From the cell containing the given text, extract its center point as [x, y] coordinate. 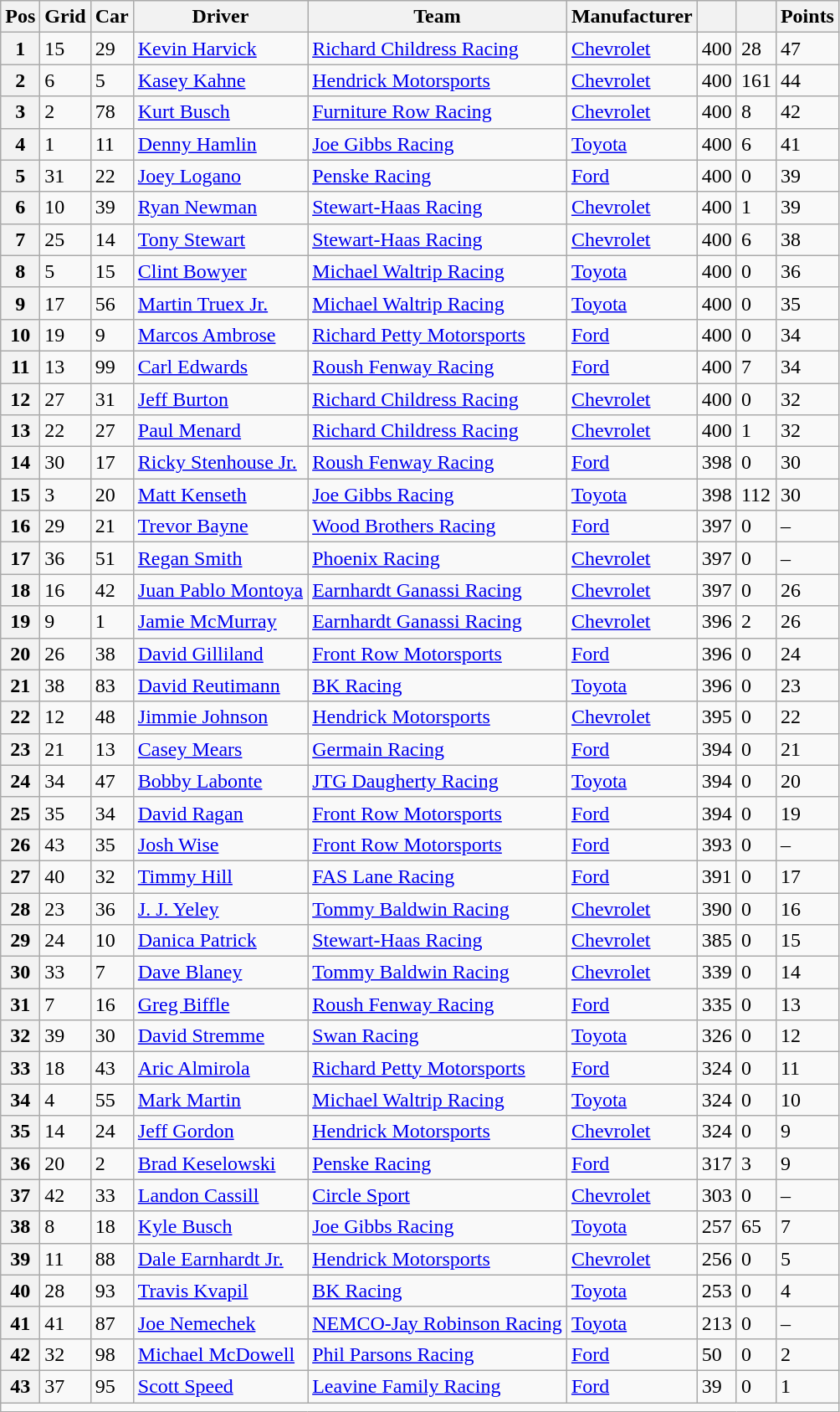
326 [716, 1036]
Danica Patrick [220, 941]
Car [112, 17]
J. J. Yeley [220, 908]
Team [438, 17]
Driver [220, 17]
Josh Wise [220, 845]
Clint Bowyer [220, 271]
55 [112, 1100]
Travis Kvapil [220, 1291]
Dale Earnhardt Jr. [220, 1259]
Scott Speed [220, 1386]
Michael McDowell [220, 1354]
253 [716, 1291]
335 [716, 1004]
Kurt Busch [220, 112]
257 [716, 1227]
Tony Stewart [220, 239]
48 [112, 717]
317 [716, 1163]
56 [112, 303]
395 [716, 717]
95 [112, 1386]
JTG Daugherty Racing [438, 781]
Brad Keselowski [220, 1163]
83 [112, 685]
Kevin Harvick [220, 49]
Jamie McMurray [220, 622]
93 [112, 1291]
390 [716, 908]
Martin Truex Jr. [220, 303]
88 [112, 1259]
David Reutimann [220, 685]
213 [716, 1322]
Marcos Ambrose [220, 335]
Jimmie Johnson [220, 717]
161 [756, 80]
391 [716, 876]
David Ragan [220, 813]
NEMCO-Jay Robinson Racing [438, 1322]
FAS Lane Racing [438, 876]
256 [716, 1259]
Matt Kenseth [220, 495]
Swan Racing [438, 1036]
Kyle Busch [220, 1227]
Furniture Row Racing [438, 112]
Timmy Hill [220, 876]
303 [716, 1195]
Mark Martin [220, 1100]
Grid [65, 17]
Points [807, 17]
Trevor Bayne [220, 526]
Circle Sport [438, 1195]
Phoenix Racing [438, 558]
Aric Almirola [220, 1068]
Dave Blaney [220, 973]
Casey Mears [220, 749]
Regan Smith [220, 558]
Kasey Kahne [220, 80]
Jeff Gordon [220, 1132]
Denny Hamlin [220, 144]
Juan Pablo Montoya [220, 590]
Jeff Burton [220, 399]
112 [756, 495]
Paul Menard [220, 431]
Phil Parsons Racing [438, 1354]
78 [112, 112]
Ricky Stenhouse Jr. [220, 463]
Carl Edwards [220, 367]
99 [112, 367]
339 [716, 973]
David Gilliland [220, 654]
385 [716, 941]
65 [756, 1227]
Joe Nemechek [220, 1322]
Pos [20, 17]
Manufacturer [632, 17]
Joey Logano [220, 176]
Landon Cassill [220, 1195]
Leavine Family Racing [438, 1386]
44 [807, 80]
Greg Biffle [220, 1004]
50 [716, 1354]
51 [112, 558]
Wood Brothers Racing [438, 526]
David Stremme [220, 1036]
Ryan Newman [220, 208]
87 [112, 1322]
Germain Racing [438, 749]
98 [112, 1354]
393 [716, 845]
Bobby Labonte [220, 781]
